Pinpoint the cell where the given text exists, returning its (x, y) midpoint coordinate. 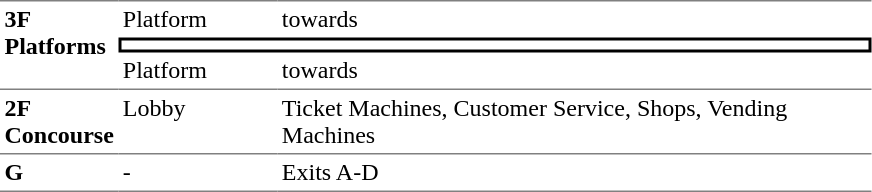
- (198, 173)
G (59, 173)
Exits A-D (574, 173)
3FPlatforms (59, 44)
Lobby (198, 121)
2FConcourse (59, 121)
Ticket Machines, Customer Service, Shops, Vending Machines (574, 121)
